Detect which cell encompasses the target text, then output its [x, y] center coordinate. 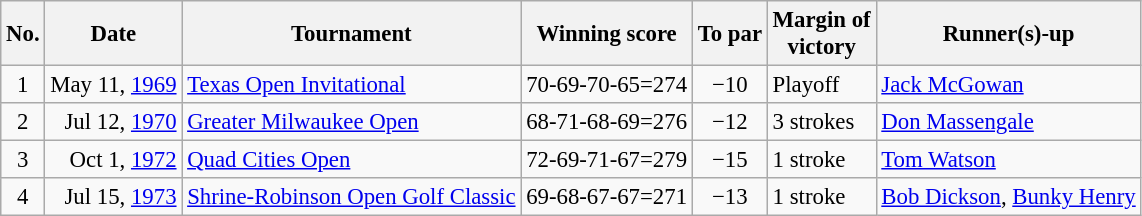
−12 [730, 122]
Tom Watson [1008, 160]
3 [23, 160]
Margin ofvictory [822, 34]
To par [730, 34]
Quad Cities Open [352, 160]
2 [23, 122]
Oct 1, 1972 [114, 160]
4 [23, 197]
Greater Milwaukee Open [352, 122]
Tournament [352, 34]
Jul 15, 1973 [114, 197]
68-71-68-69=276 [607, 122]
Jul 12, 1970 [114, 122]
Runner(s)-up [1008, 34]
Playoff [822, 85]
72-69-71-67=279 [607, 160]
Bob Dickson, Bunky Henry [1008, 197]
Winning score [607, 34]
−13 [730, 197]
1 [23, 85]
−10 [730, 85]
3 strokes [822, 122]
Shrine-Robinson Open Golf Classic [352, 197]
No. [23, 34]
Texas Open Invitational [352, 85]
Jack McGowan [1008, 85]
69-68-67-67=271 [607, 197]
−15 [730, 160]
Don Massengale [1008, 122]
70-69-70-65=274 [607, 85]
Date [114, 34]
May 11, 1969 [114, 85]
